Locate the cell with the specified text and output its [X, Y] center coordinate. 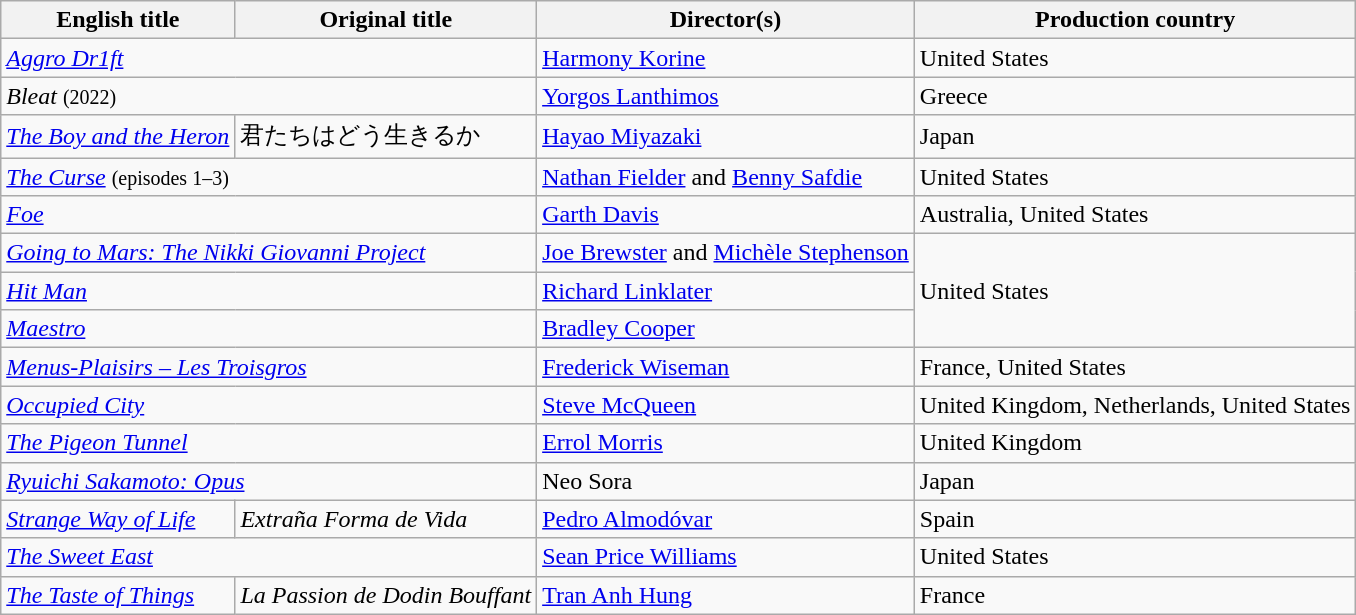
君たちはどう生きるか [386, 136]
Hayao Miyazaki [726, 136]
The Boy and the Heron [118, 136]
The Taste of Things [118, 595]
Garth Davis [726, 215]
Aggro Dr1ft [269, 58]
Director(s) [726, 20]
France [1135, 595]
Strange Way of Life [118, 519]
Maestro [269, 329]
Frederick Wiseman [726, 367]
Nathan Fielder and Benny Safdie [726, 177]
Bradley Cooper [726, 329]
Steve McQueen [726, 405]
Extraña Forma de Vida [386, 519]
Tran Anh Hung [726, 595]
Richard Linklater [726, 291]
Bleat (2022) [269, 96]
Hit Man [269, 291]
Pedro Almodóvar [726, 519]
France, United States [1135, 367]
Neo Sora [726, 481]
United Kingdom [1135, 443]
Yorgos Lanthimos [726, 96]
Errol Morris [726, 443]
Joe Brewster and Michèle Stephenson [726, 253]
Production country [1135, 20]
United Kingdom, Netherlands, United States [1135, 405]
Original title [386, 20]
Harmony Korine [726, 58]
Ryuichi Sakamoto: Opus [269, 481]
English title [118, 20]
Going to Mars: The Nikki Giovanni Project [269, 253]
The Pigeon Tunnel [269, 443]
La Passion de Dodin Bouffant [386, 595]
Sean Price Williams [726, 557]
The Curse (episodes 1–3) [269, 177]
Occupied City [269, 405]
Australia, United States [1135, 215]
Spain [1135, 519]
The Sweet East [269, 557]
Menus-Plaisirs – Les Troisgros [269, 367]
Greece [1135, 96]
Foe [269, 215]
